Output the (x, y) coordinate of the center of the cell containing the given text.  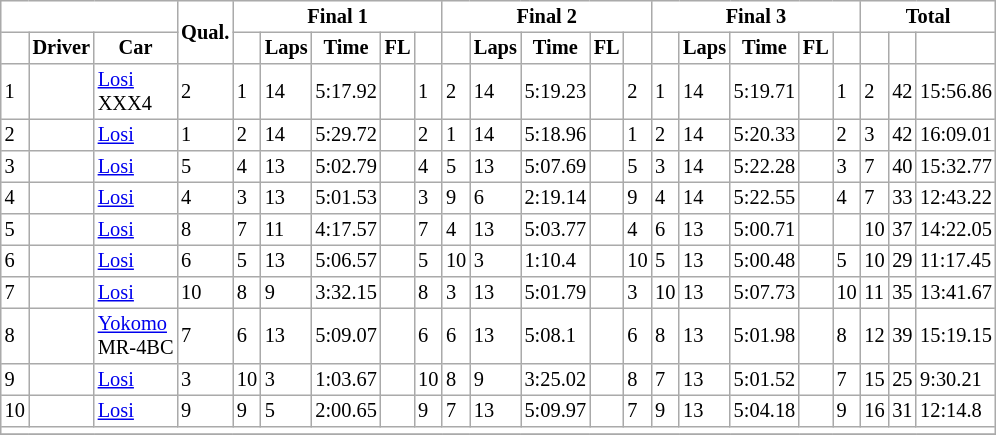
5:01.98 (764, 336)
5:02.79 (346, 167)
15:56.86 (956, 92)
9:30.21 (956, 380)
5:20.33 (764, 135)
15:32.77 (956, 167)
5:07.69 (556, 167)
12:43.22 (956, 198)
5:06.57 (346, 261)
5:01.52 (764, 380)
Final 3 (756, 17)
1:10.4 (556, 261)
Total (928, 17)
12:14.8 (956, 411)
5:19.23 (556, 92)
35 (902, 293)
40 (902, 167)
11:17.45 (956, 261)
5:01.53 (346, 198)
4:17.57 (346, 230)
5:19.71 (764, 92)
5:00.71 (764, 230)
5:09.07 (346, 336)
Qual. (205, 32)
5:00.48 (764, 261)
15:19.15 (956, 336)
13:41.67 (956, 293)
2:00.65 (346, 411)
5:29.72 (346, 135)
2:19.14 (556, 198)
Final 1 (338, 17)
5:09.97 (556, 411)
5:18.96 (556, 135)
39 (902, 336)
1:03.67 (346, 380)
5:22.28 (764, 167)
25 (902, 380)
5:04.18 (764, 411)
16 (875, 411)
14:22.05 (956, 230)
37 (902, 230)
Losi XXX4 (136, 92)
16:09.01 (956, 135)
5:22.55 (764, 198)
Car (136, 48)
3:25.02 (556, 380)
12 (875, 336)
5:07.73 (764, 293)
5:08.1 (556, 336)
29 (902, 261)
Final 2 (546, 17)
33 (902, 198)
5:17.92 (346, 92)
Driver (62, 48)
15 (875, 380)
5:01.79 (556, 293)
31 (902, 411)
3:32.15 (346, 293)
5:03.77 (556, 230)
Yokomo MR-4BC (136, 336)
